For the text-containing cell, return its midpoint in (X, Y) coordinate format. 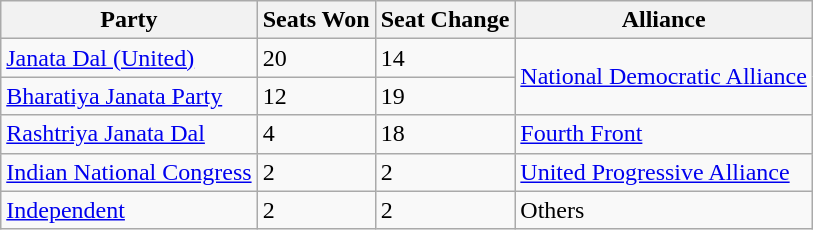
Bharatiya Janata Party (129, 96)
Seat Change (445, 20)
Fourth Front (664, 134)
Independent (129, 210)
Party (129, 20)
United Progressive Alliance (664, 172)
National Democratic Alliance (664, 77)
Others (664, 210)
4 (316, 134)
Indian National Congress (129, 172)
12 (316, 96)
19 (445, 96)
20 (316, 58)
14 (445, 58)
Alliance (664, 20)
Janata Dal (United) (129, 58)
Rashtriya Janata Dal (129, 134)
18 (445, 134)
Seats Won (316, 20)
